Locate the cell with the specified text and output its (X, Y) center coordinate. 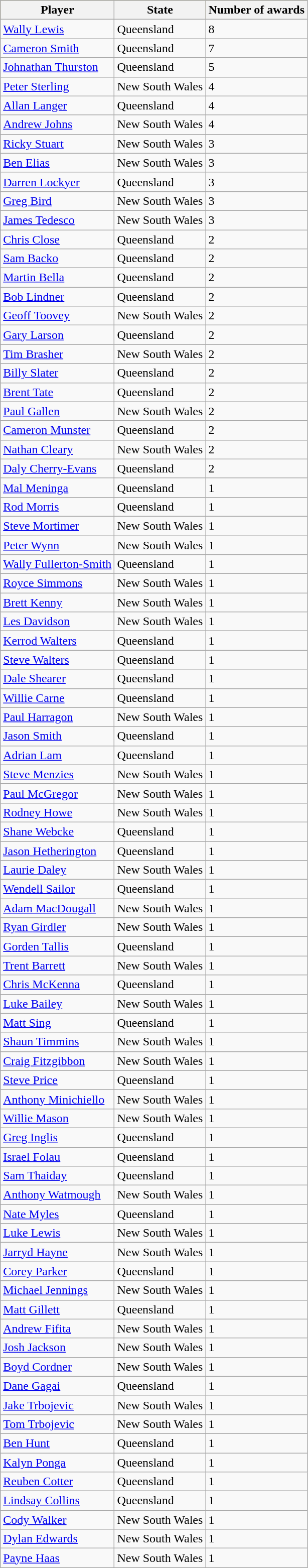
State (160, 10)
Paul Gallen (57, 411)
Martin Bella (57, 278)
Shaun Timmins (57, 1042)
Wally Lewis (57, 29)
Bob Lindner (57, 297)
Peter Sterling (57, 86)
Trent Barrett (57, 966)
Craig Fitzgibbon (57, 1061)
Dale Shearer (57, 679)
Michael Jennings (57, 1290)
Gary Larson (57, 335)
Laurie Daley (57, 870)
Reuben Cotter (57, 1482)
Nathan Cleary (57, 449)
Gorden Tallis (57, 946)
Jake Trbojevic (57, 1405)
Steve Walters (57, 660)
Andrew Johns (57, 125)
Payne Haas (57, 1558)
Dane Gagai (57, 1386)
Daly Cherry-Evans (57, 468)
Steve Menzies (57, 774)
Paul McGregor (57, 793)
Dylan Edwards (57, 1539)
Chris Close (57, 239)
Greg Bird (57, 201)
Tom Trbojevic (57, 1424)
Brett Kenny (57, 602)
Steve Mortimer (57, 526)
Willie Mason (57, 1118)
Player (57, 10)
Tim Brasher (57, 354)
Ben Hunt (57, 1443)
Matt Sing (57, 1023)
Boyd Cordner (57, 1367)
Johnathan Thurston (57, 67)
5 (257, 67)
James Tedesco (57, 220)
Darren Lockyer (57, 182)
Ben Elias (57, 163)
Anthony Watmough (57, 1195)
Ricky Stuart (57, 144)
Nate Myles (57, 1214)
Ryan Girdler (57, 927)
Jarryd Hayne (57, 1252)
Jason Hetherington (57, 851)
Israel Folau (57, 1156)
Wendell Sailor (57, 889)
Kalyn Ponga (57, 1463)
Rod Morris (57, 507)
Wally Fullerton-Smith (57, 564)
Willie Carne (57, 698)
Royce Simmons (57, 583)
Geoff Toovey (57, 316)
Peter Wynn (57, 545)
Lindsay Collins (57, 1501)
Allan Langer (57, 105)
7 (257, 48)
Les Davidson (57, 622)
Shane Webcke (57, 831)
Andrew Fifita (57, 1329)
Sam Backo (57, 259)
Cameron Smith (57, 48)
8 (257, 29)
Adam MacDougall (57, 908)
Steve Price (57, 1080)
Jason Smith (57, 736)
Corey Parker (57, 1271)
Adrian Lam (57, 755)
Luke Bailey (57, 1004)
Sam Thaiday (57, 1176)
Matt Gillett (57, 1309)
Billy Slater (57, 373)
Luke Lewis (57, 1233)
Mal Meninga (57, 488)
Anthony Minichiello (57, 1099)
Rodney Howe (57, 812)
Greg Inglis (57, 1137)
Brent Tate (57, 392)
Josh Jackson (57, 1348)
Chris McKenna (57, 985)
Number of awards (257, 10)
Cameron Munster (57, 430)
Cody Walker (57, 1520)
Paul Harragon (57, 717)
Kerrod Walters (57, 641)
